Identify which cell holds the provided text, then report its (X, Y) central coordinate. 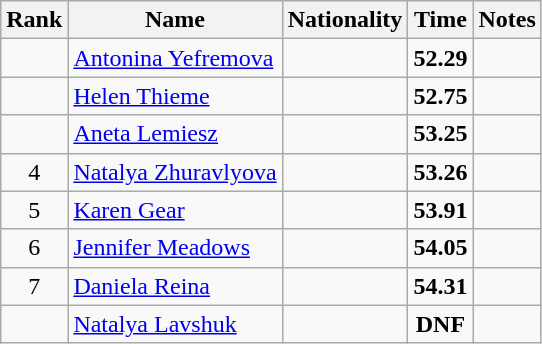
53.91 (440, 210)
53.26 (440, 172)
Aneta Lemiesz (175, 134)
54.31 (440, 286)
Nationality (345, 20)
52.29 (440, 58)
Natalya Zhuravlyova (175, 172)
52.75 (440, 96)
Jennifer Meadows (175, 248)
Helen Thieme (175, 96)
5 (34, 210)
Time (440, 20)
53.25 (440, 134)
Karen Gear (175, 210)
4 (34, 172)
Daniela Reina (175, 286)
6 (34, 248)
DNF (440, 324)
7 (34, 286)
Natalya Lavshuk (175, 324)
Name (175, 20)
54.05 (440, 248)
Antonina Yefremova (175, 58)
Notes (507, 20)
Rank (34, 20)
